Return (X, Y) of the center of cell containing provided text 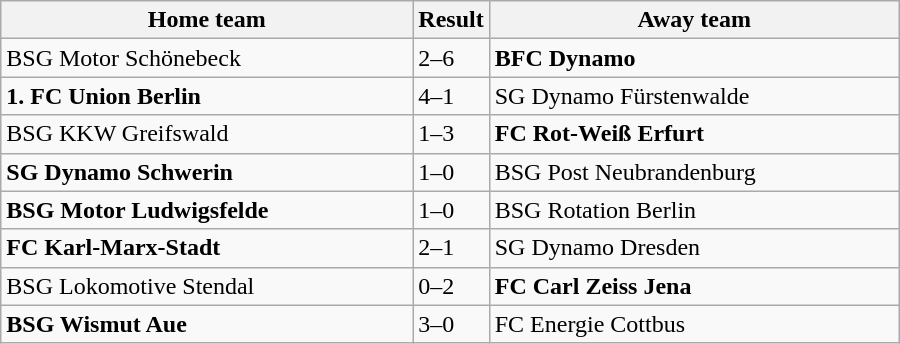
BSG Lokomotive Stendal (207, 286)
3–0 (451, 324)
1. FC Union Berlin (207, 96)
1–3 (451, 134)
4–1 (451, 96)
BSG Motor Ludwigsfelde (207, 210)
BSG Rotation Berlin (694, 210)
Result (451, 20)
SG Dynamo Schwerin (207, 172)
BSG Motor Schönebeck (207, 58)
SG Dynamo Dresden (694, 248)
2–6 (451, 58)
BSG KKW Greifswald (207, 134)
SG Dynamo Fürstenwalde (694, 96)
Away team (694, 20)
FC Energie Cottbus (694, 324)
BFC Dynamo (694, 58)
BSG Post Neubrandenburg (694, 172)
Home team (207, 20)
BSG Wismut Aue (207, 324)
FC Carl Zeiss Jena (694, 286)
FC Rot-Weiß Erfurt (694, 134)
FC Karl-Marx-Stadt (207, 248)
2–1 (451, 248)
0–2 (451, 286)
